For the text-containing cell, return its midpoint in [X, Y] coordinate format. 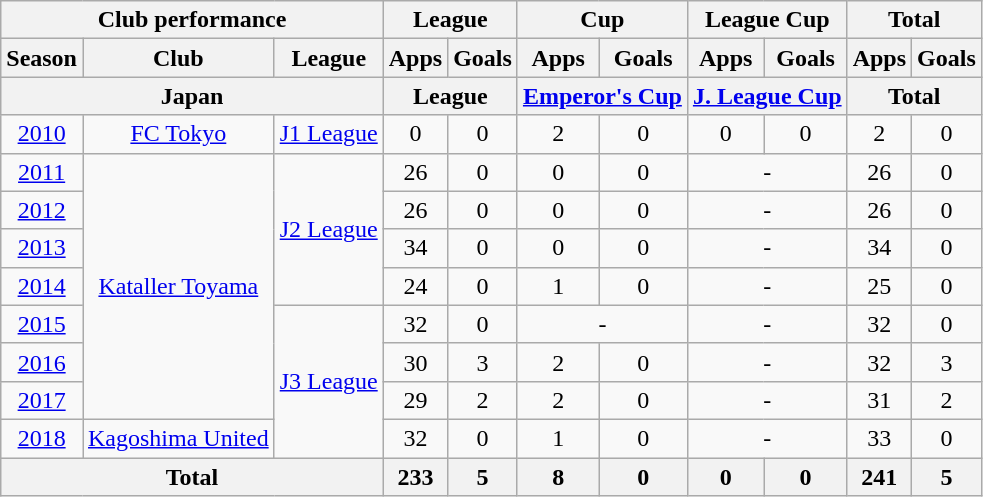
FC Tokyo [178, 134]
J2 League [328, 229]
2012 [42, 210]
League Cup [767, 20]
Club performance [192, 20]
2018 [42, 438]
2017 [42, 400]
29 [415, 400]
Japan [192, 96]
J1 League [328, 134]
2015 [42, 324]
25 [879, 286]
33 [879, 438]
Kagoshima United [178, 438]
Club [178, 58]
2014 [42, 286]
2016 [42, 362]
233 [415, 477]
8 [558, 477]
30 [415, 362]
2010 [42, 134]
J. League Cup [767, 96]
Cup [602, 20]
241 [879, 477]
Emperor's Cup [602, 96]
24 [415, 286]
Kataller Toyama [178, 286]
2011 [42, 172]
J3 League [328, 381]
2013 [42, 248]
Season [42, 58]
31 [879, 400]
